Output the [X, Y] coordinate of the center of the cell containing the given text.  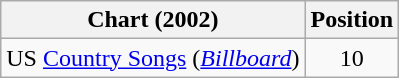
Chart (2002) [153, 20]
US Country Songs (Billboard) [153, 58]
10 [352, 58]
Position [352, 20]
